Scan for the cell matching the given text and deliver its (x, y) coordinate at center. 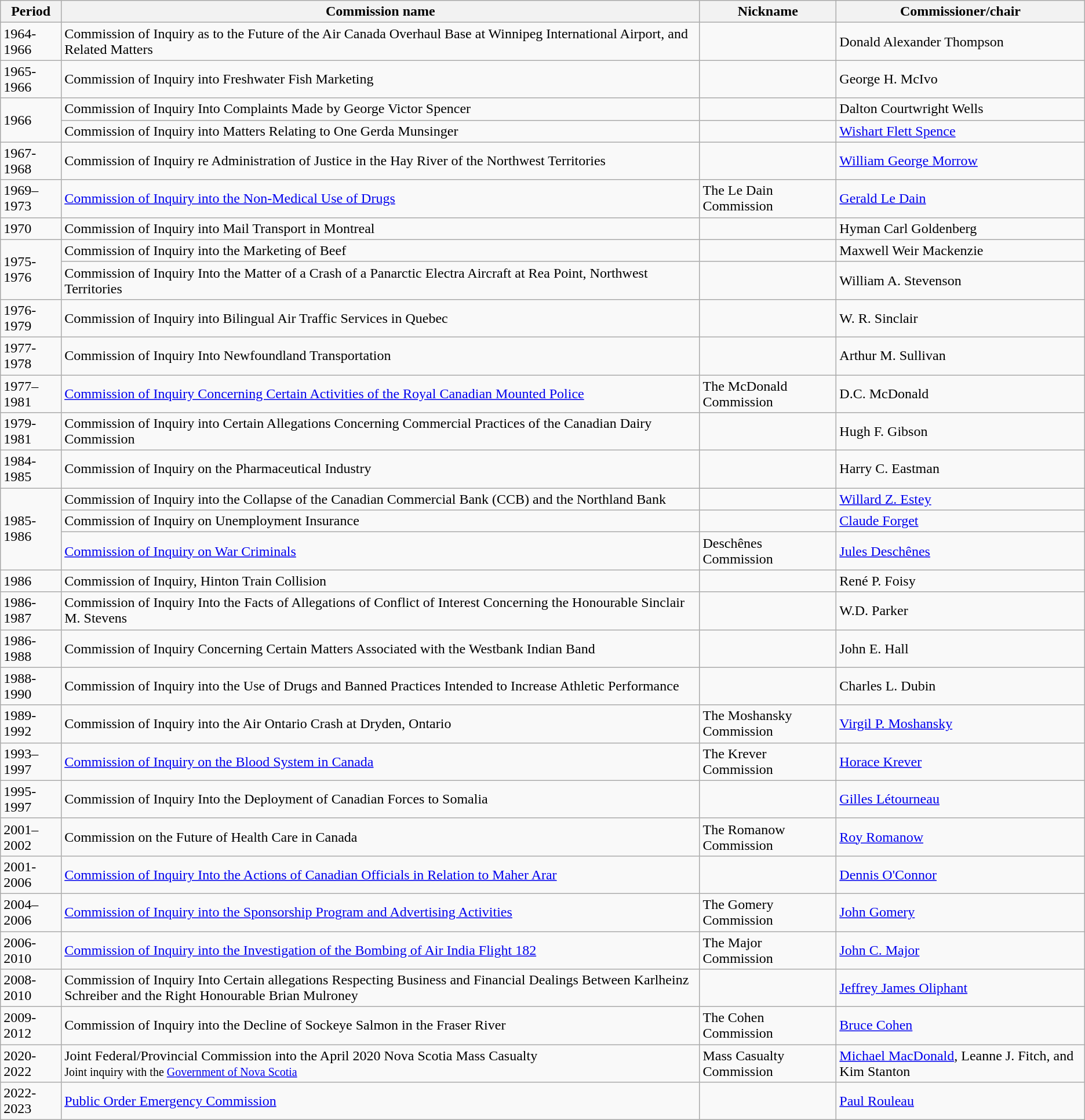
1965-1966 (31, 79)
1984-1985 (31, 470)
Arthur M. Sullivan (960, 356)
John Gomery (960, 912)
Commission of Inquiry Into the Matter of a Crash of a Panarctic Electra Aircraft at Rea Point, Northwest Territories (380, 281)
Dalton Courtwright Wells (960, 109)
Commission of Inquiry, Hinton Train Collision (380, 581)
2009-2012 (31, 1026)
William A. Stevenson (960, 281)
1967-1968 (31, 161)
Commission of Inquiry as to the Future of the Air Canada Overhaul Base at Winnipeg International Airport, and Related Matters (380, 42)
Gerald Le Dain (960, 198)
Deschênes Commission (768, 551)
Commission of Inquiry Into Newfoundland Transportation (380, 356)
René P. Foisy (960, 581)
The Gomery Commission (768, 912)
Commissioner/chair (960, 12)
The Cohen Commission (768, 1026)
Donald Alexander Thompson (960, 42)
Mass Casualty Commission (768, 1063)
1964-1966 (31, 42)
1986-1988 (31, 648)
Commission of Inquiry Into the Actions of Canadian Officials in Relation to Maher Arar (380, 874)
1977–1981 (31, 393)
D.C. McDonald (960, 393)
1969–1973 (31, 198)
John C. Major (960, 950)
2006-2010 (31, 950)
1988-1990 (31, 686)
Roy Romanow (960, 837)
2022-2023 (31, 1101)
Hugh F. Gibson (960, 431)
1995-1997 (31, 799)
Virgil P. Moshansky (960, 723)
Commission of Inquiry on the Pharmaceutical Industry (380, 470)
Commission of Inquiry into the Air Ontario Crash at Dryden, Ontario (380, 723)
2004–2006 (31, 912)
Commission of Inquiry on Unemployment Insurance (380, 521)
Commission of Inquiry into the Non-Medical Use of Drugs (380, 198)
Public Order Emergency Commission (380, 1101)
Hyman Carl Goldenberg (960, 228)
John E. Hall (960, 648)
Commission of Inquiry Concerning Certain Activities of the Royal Canadian Mounted Police (380, 393)
Bruce Cohen (960, 1026)
1993–1997 (31, 762)
Commission of Inquiry into the Investigation of the Bombing of Air India Flight 182 (380, 950)
The Romanow Commission (768, 837)
1979-1981 (31, 431)
Commission of Inquiry into the Use of Drugs and Banned Practices Intended to Increase Athletic Performance (380, 686)
2008-2010 (31, 988)
Nickname (768, 12)
The McDonald Commission (768, 393)
Commission of Inquiry into Freshwater Fish Marketing (380, 79)
Claude Forget (960, 521)
Charles L. Dubin (960, 686)
Commission of Inquiry into Mail Transport in Montreal (380, 228)
Commission of Inquiry into the Decline of Sockeye Salmon in the Fraser River (380, 1026)
Commission of Inquiry on the Blood System in Canada (380, 762)
Commission name (380, 12)
W. R. Sinclair (960, 318)
Commission of Inquiry into the Sponsorship Program and Advertising Activities (380, 912)
W.D. Parker (960, 611)
1977-1978 (31, 356)
Willard Z. Estey (960, 499)
1986-1987 (31, 611)
Harry C. Eastman (960, 470)
Commission of Inquiry into Matters Relating to One Gerda Munsinger (380, 131)
William George Morrow (960, 161)
Dennis O'Connor (960, 874)
Commission of Inquiry into the Collapse of the Canadian Commercial Bank (CCB) and the Northland Bank (380, 499)
1989-1992 (31, 723)
Commission of Inquiry Into Complaints Made by George Victor Spencer (380, 109)
George H. McIvo (960, 79)
The Le Dain Commission (768, 198)
Commission of Inquiry Into the Deployment of Canadian Forces to Somalia (380, 799)
The Moshansky Commission (768, 723)
2001–2002 (31, 837)
1975-1976 (31, 269)
The Major Commission (768, 950)
1970 (31, 228)
Period (31, 12)
Commission of Inquiry on War Criminals (380, 551)
1976-1979 (31, 318)
The Krever Commission (768, 762)
2020-2022 (31, 1063)
Jules Deschênes (960, 551)
Joint Federal/Provincial Commission into the April 2020 Nova Scotia Mass CasualtyJoint inquiry with the Government of Nova Scotia (380, 1063)
Horace Krever (960, 762)
Commission of Inquiry Concerning Certain Matters Associated with the Westbank Indian Band (380, 648)
2001-2006 (31, 874)
Gilles Létourneau (960, 799)
Commission of Inquiry re Administration of Justice in the Hay River of the Northwest Territories (380, 161)
Paul Rouleau (960, 1101)
Commission of Inquiry into Bilingual Air Traffic Services in Quebec (380, 318)
Jeffrey James Oliphant (960, 988)
Commission on the Future of Health Care in Canada (380, 837)
Commission of Inquiry Into the Facts of Allegations of Conflict of Interest Concerning the Honourable Sinclair M. Stevens (380, 611)
1986 (31, 581)
Commission of Inquiry into Certain Allegations Concerning Commercial Practices of the Canadian Dairy Commission (380, 431)
Maxwell Weir Mackenzie (960, 250)
1966 (31, 120)
Michael MacDonald, Leanne J. Fitch, and Kim Stanton (960, 1063)
1985-1986 (31, 529)
Wishart Flett Spence (960, 131)
Commission of Inquiry into the Marketing of Beef (380, 250)
